Locate the cell with the specified text and output its [x, y] center coordinate. 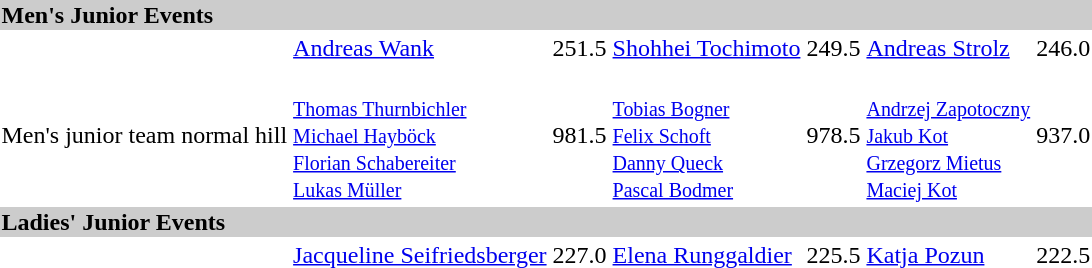
Andreas Strolz [948, 48]
Thomas ThurnbichlerMichael HayböckFlorian SchabereiterLukas Müller [420, 135]
Men's Junior Events [546, 15]
249.5 [834, 48]
Tobias BognerFelix SchoftDanny QueckPascal Bodmer [706, 135]
Andreas Wank [420, 48]
Ladies' Junior Events [546, 222]
Men's junior team normal hill [144, 135]
981.5 [580, 135]
251.5 [580, 48]
937.0 [1064, 135]
978.5 [834, 135]
Andrzej ZapotocznyJakub KotGrzegorz MietusMaciej Kot [948, 135]
Shohhei Tochimoto [706, 48]
246.0 [1064, 48]
